Identify which cell holds the provided text, then report its [x, y] central coordinate. 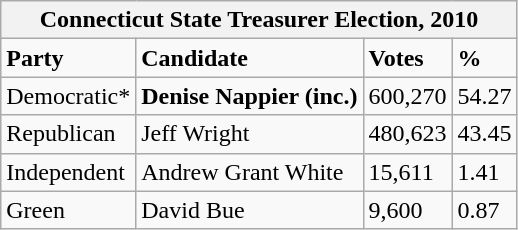
Independent [68, 172]
Green [68, 210]
Denise Nappier (inc.) [250, 96]
Republican [68, 134]
Democratic* [68, 96]
43.45 [484, 134]
54.27 [484, 96]
David Bue [250, 210]
1.41 [484, 172]
Party [68, 58]
480,623 [408, 134]
600,270 [408, 96]
Votes [408, 58]
% [484, 58]
9,600 [408, 210]
0.87 [484, 210]
Andrew Grant White [250, 172]
Candidate [250, 58]
Jeff Wright [250, 134]
Connecticut State Treasurer Election, 2010 [259, 20]
15,611 [408, 172]
